Determine the [X, Y] coordinate at the center of the cell enclosing the given text.  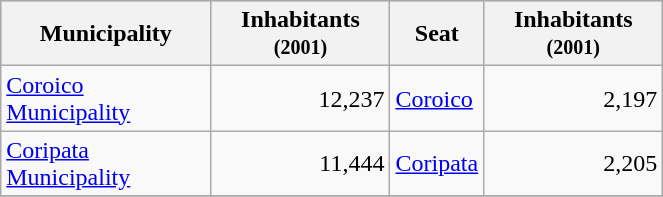
Municipality [106, 34]
Coripata Municipality [106, 164]
Coroico Municipality [106, 98]
2,205 [574, 164]
Seat [437, 34]
12,237 [300, 98]
Coripata [437, 164]
11,444 [300, 164]
2,197 [574, 98]
Coroico [437, 98]
